Capture the cell that displays the provided text and extract its (x, y) central coordinate. 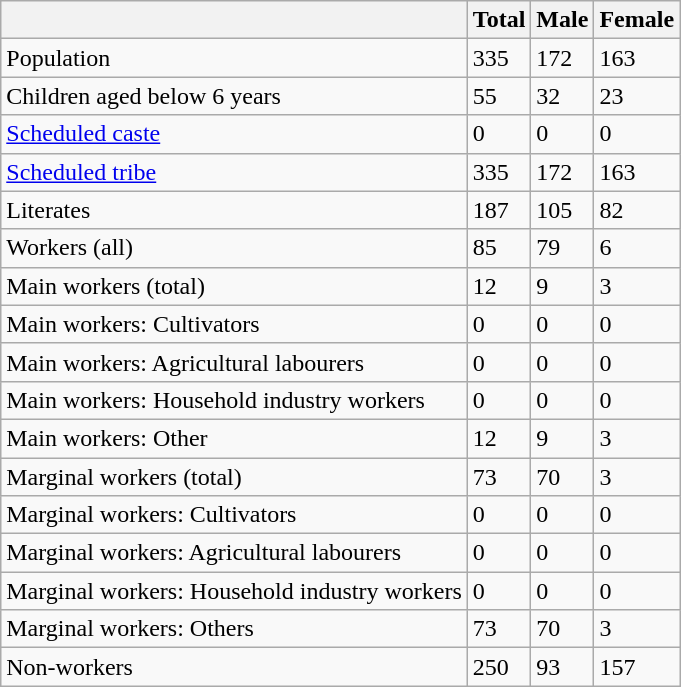
93 (562, 667)
187 (499, 210)
Total (499, 20)
157 (637, 667)
Marginal workers: Cultivators (234, 515)
Scheduled caste (234, 134)
Female (637, 20)
32 (562, 96)
Main workers: Other (234, 438)
Scheduled tribe (234, 172)
Main workers: Agricultural labourers (234, 362)
Workers (all) (234, 248)
Male (562, 20)
23 (637, 96)
Population (234, 58)
55 (499, 96)
79 (562, 248)
105 (562, 210)
Marginal workers (total) (234, 477)
Marginal workers: Household industry workers (234, 591)
Marginal workers: Agricultural labourers (234, 553)
Literates (234, 210)
6 (637, 248)
Main workers: Household industry workers (234, 400)
Main workers (total) (234, 286)
Non-workers (234, 667)
Children aged below 6 years (234, 96)
250 (499, 667)
82 (637, 210)
Marginal workers: Others (234, 629)
Main workers: Cultivators (234, 324)
85 (499, 248)
